Return [x, y] of the center of cell containing provided text 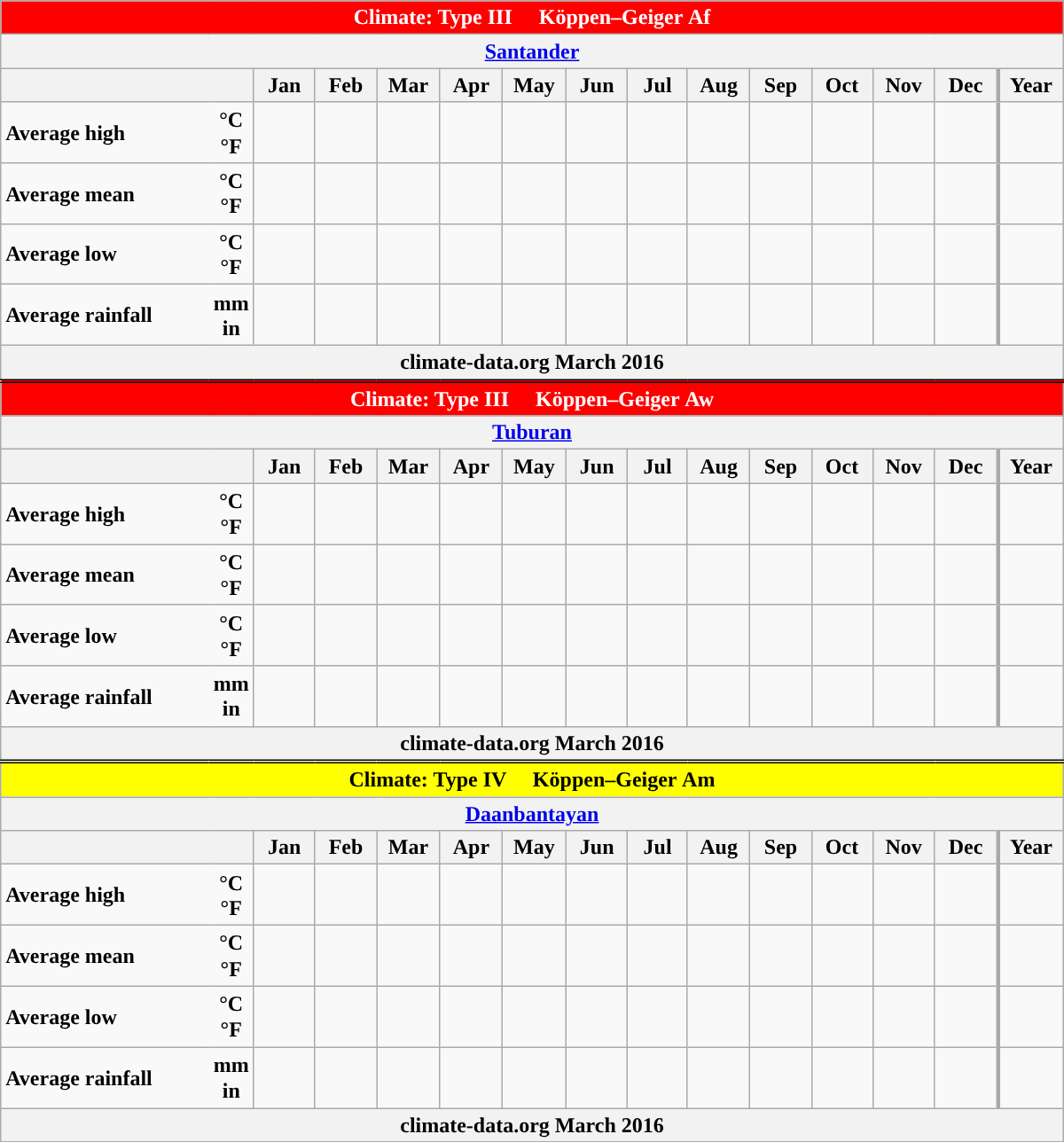
Tuburan [532, 433]
Climate: Type IV Köppen–Geiger Am [532, 779]
Daanbantayan [532, 814]
Climate: Type III Köppen–Geiger Af [532, 18]
Santander [532, 51]
Climate: Type III Köppen–Geiger Aw [532, 398]
